Pinpoint the cell where the given text exists, returning its (X, Y) midpoint coordinate. 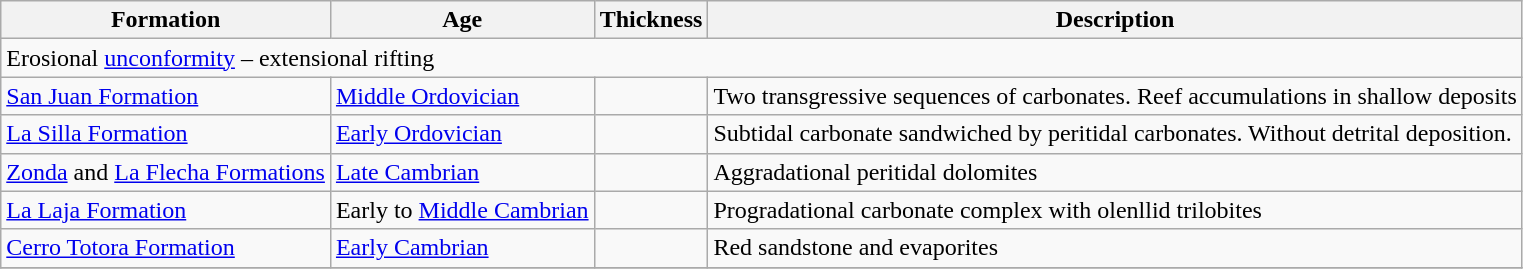
Two transgressive sequences of carbonates. Reef accumulations in shallow deposits (1115, 96)
Thickness (651, 20)
Description (1115, 20)
Early Cambrian (462, 248)
Age (462, 20)
Red sandstone and evaporites (1115, 248)
Early Ordovician (462, 134)
La Laja Formation (166, 210)
Aggradational peritidal dolomites (1115, 172)
Progradational carbonate complex with olenllid trilobites (1115, 210)
Subtidal carbonate sandwiched by peritidal carbonates. Without detrital deposition. (1115, 134)
Formation (166, 20)
Cerro Totora Formation (166, 248)
La Silla Formation (166, 134)
Middle Ordovician (462, 96)
Late Cambrian (462, 172)
Early to Middle Cambrian (462, 210)
Erosional unconformity – extensional rifting (762, 58)
San Juan Formation (166, 96)
Zonda and La Flecha Formations (166, 172)
